For the text-containing cell, return its midpoint in (x, y) coordinate format. 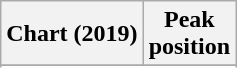
Chart (2019) (72, 34)
Peakposition (189, 34)
